Capture the cell that displays the provided text and extract its (X, Y) central coordinate. 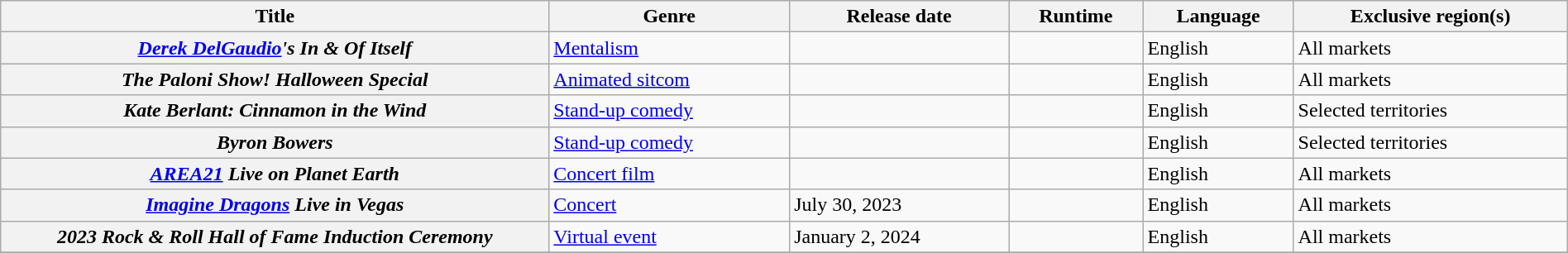
Concert film (670, 174)
Concert (670, 205)
2023 Rock & Roll Hall of Fame Induction Ceremony (275, 236)
July 30, 2023 (900, 205)
Virtual event (670, 236)
Byron Bowers (275, 142)
Kate Berlant: Cinnamon in the Wind (275, 111)
Genre (670, 17)
Exclusive region(s) (1431, 17)
Title (275, 17)
Release date (900, 17)
January 2, 2024 (900, 236)
Runtime (1076, 17)
Language (1218, 17)
Imagine Dragons Live in Vegas (275, 205)
AREA21 Live on Planet Earth (275, 174)
Derek DelGaudio's In & Of Itself (275, 48)
Mentalism (670, 48)
Animated sitcom (670, 79)
The Paloni Show! Halloween Special (275, 79)
